Locate the cell with the specified text and output its (X, Y) center coordinate. 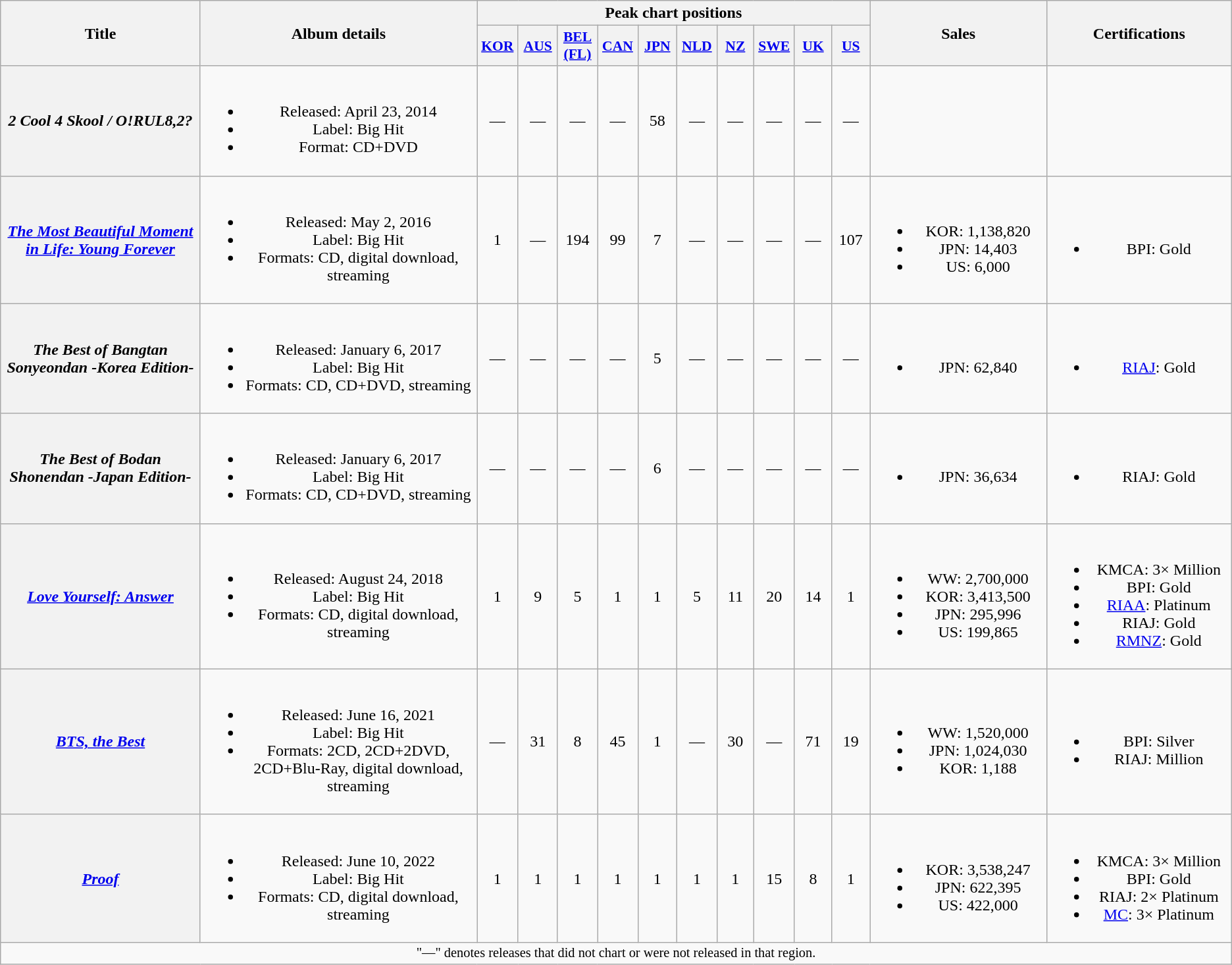
AUS (538, 46)
Peak chart positions (674, 13)
NZ (735, 46)
99 (618, 240)
Title (101, 33)
CAN (618, 46)
Love Yourself: Answer (101, 596)
31 (538, 741)
9 (538, 596)
SWE (774, 46)
194 (577, 240)
Proof (101, 878)
WW: 1,520,000JPN: 1,024,030KOR: 1,188 (958, 741)
The Most Beautiful Moment in Life: Young Forever (101, 240)
JPN (657, 46)
14 (813, 596)
BPI: SilverRIAJ: Million (1139, 741)
15 (774, 878)
Released: May 2, 2016Label: Big HitFormats: CD, digital download, streaming (338, 240)
"—" denotes releases that did not chart or were not released in that region. (616, 953)
BTS, the Best (101, 741)
58 (657, 121)
KMCA: 3× MillionBPI: GoldRIAJ: 2× PlatinumMC: 3× Platinum (1139, 878)
KOR: 1,138,820JPN: 14,403US: 6,000 (958, 240)
30 (735, 741)
Released: June 16, 2021Label: Big HitFormats: 2CD, 2CD+2DVD, 2CD+Blu-Ray, digital download, streaming (338, 741)
WW: 2,700,000KOR: 3,413,500JPN: 295,996US: 199,865 (958, 596)
Sales (958, 33)
Album details (338, 33)
JPN: 36,634 (958, 469)
6 (657, 469)
107 (851, 240)
71 (813, 741)
The Best of Bodan Shonendan -Japan Edition- (101, 469)
20 (774, 596)
JPN: 62,840 (958, 358)
BEL(FL) (577, 46)
2 Cool 4 Skool / O!RUL8,2? (101, 121)
KOR: 3,538,247JPN: 622,395US: 422,000 (958, 878)
11 (735, 596)
Certifications (1139, 33)
Released: August 24, 2018Label: Big HitFormats: CD, digital download, streaming (338, 596)
BPI: Gold (1139, 240)
UK (813, 46)
KOR (498, 46)
45 (618, 741)
NLD (696, 46)
Released: June 10, 2022Label: Big HitFormats: CD, digital download, streaming (338, 878)
Released: April 23, 2014Label: Big HitFormat: CD+DVD (338, 121)
US (851, 46)
The Best of Bangtan Sonyeondan -Korea Edition- (101, 358)
7 (657, 240)
19 (851, 741)
KMCA: 3× MillionBPI: GoldRIAA: PlatinumRIAJ: GoldRMNZ: Gold (1139, 596)
